Provide the (x, y) coordinate of the cell's center where the given text is located.  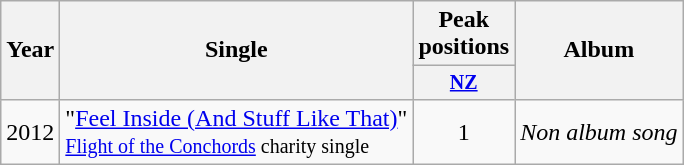
Album (599, 50)
Peak positions (464, 34)
NZ (464, 82)
Non album song (599, 132)
"Feel Inside (And Stuff Like That)" Flight of the Conchords charity single (236, 132)
2012 (30, 132)
1 (464, 132)
Year (30, 50)
Single (236, 50)
